Search for the cell housing the specified text and yield its [X, Y] center coordinate. 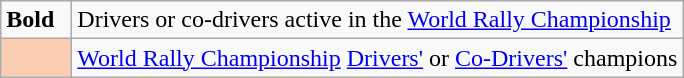
Bold [36, 20]
World Rally Championship Drivers' or Co-Drivers' champions [378, 58]
Drivers or co-drivers active in the World Rally Championship [378, 20]
